Return [x, y] of the center of cell containing provided text 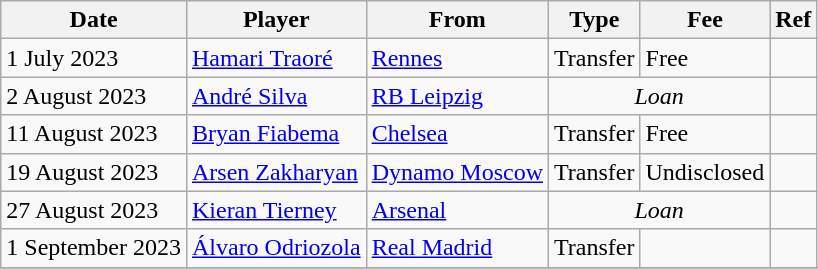
Kieran Tierney [276, 210]
19 August 2023 [94, 172]
Ref [794, 20]
Dynamo Moscow [457, 172]
Hamari Traoré [276, 58]
1 September 2023 [94, 248]
Arsenal [457, 210]
27 August 2023 [94, 210]
Rennes [457, 58]
Date [94, 20]
2 August 2023 [94, 96]
RB Leipzig [457, 96]
André Silva [276, 96]
Real Madrid [457, 248]
Bryan Fiabema [276, 134]
Fee [705, 20]
From [457, 20]
Type [595, 20]
Arsen Zakharyan [276, 172]
Chelsea [457, 134]
Undisclosed [705, 172]
Álvaro Odriozola [276, 248]
11 August 2023 [94, 134]
1 July 2023 [94, 58]
Player [276, 20]
